Extract the [x, y] coordinate from the center of the cell holding the provided text.  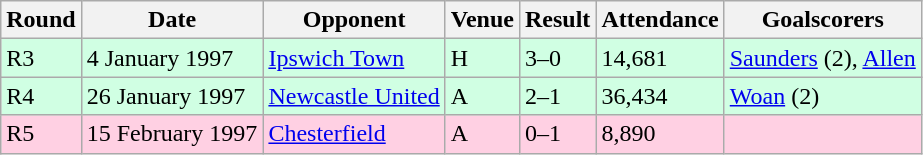
Woan (2) [822, 96]
Attendance [660, 20]
Goalscorers [822, 20]
R5 [41, 134]
Newcastle United [354, 96]
0–1 [557, 134]
Ipswich Town [354, 58]
2–1 [557, 96]
H [482, 58]
Saunders (2), Allen [822, 58]
Result [557, 20]
26 January 1997 [172, 96]
R4 [41, 96]
36,434 [660, 96]
14,681 [660, 58]
Opponent [354, 20]
3–0 [557, 58]
15 February 1997 [172, 134]
4 January 1997 [172, 58]
R3 [41, 58]
Venue [482, 20]
Date [172, 20]
8,890 [660, 134]
Round [41, 20]
Chesterfield [354, 134]
